Pinpoint the cell where the given text exists, returning its [X, Y] midpoint coordinate. 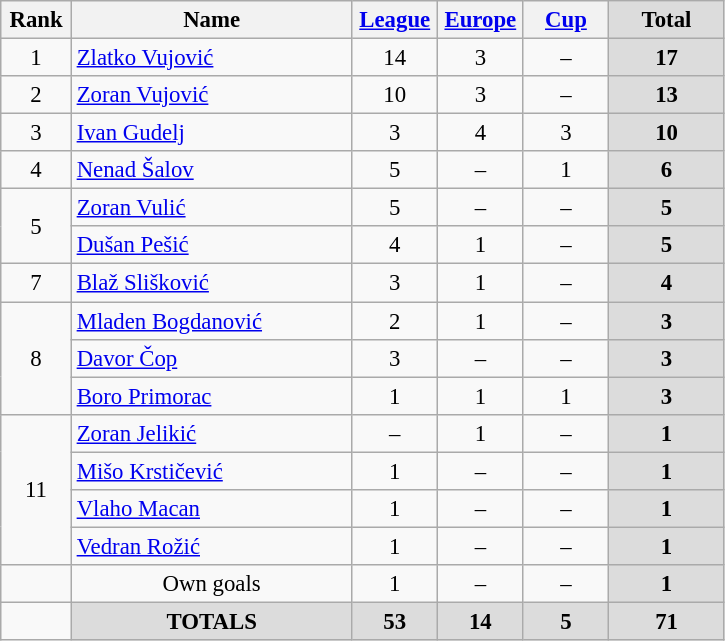
Cup [566, 20]
Ivan Gudelj [212, 133]
7 [36, 283]
Blaž Slišković [212, 283]
8 [36, 358]
Boro Primorac [212, 396]
Zoran Vujović [212, 95]
League [395, 20]
11 [36, 489]
Total [667, 20]
Europe [481, 20]
TOTALS [212, 621]
Zoran Jelikić [212, 433]
Mišo Krstičević [212, 471]
Vedran Rožić [212, 546]
17 [667, 58]
Name [212, 20]
Davor Čop [212, 358]
Zoran Vulić [212, 208]
Dušan Pešić [212, 245]
Own goals [212, 584]
Mladen Bogdanović [212, 321]
Nenad Šalov [212, 170]
53 [395, 621]
71 [667, 621]
Zlatko Vujović [212, 58]
6 [667, 170]
Rank [36, 20]
Vlaho Macan [212, 509]
13 [667, 95]
